Identify which cell holds the provided text, then report its [X, Y] central coordinate. 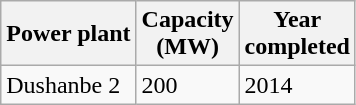
Yearcompleted [297, 34]
Power plant [68, 34]
2014 [297, 85]
Dushanbe 2 [68, 85]
Capacity(MW) [188, 34]
200 [188, 85]
